Search for the cell housing the specified text and yield its (X, Y) center coordinate. 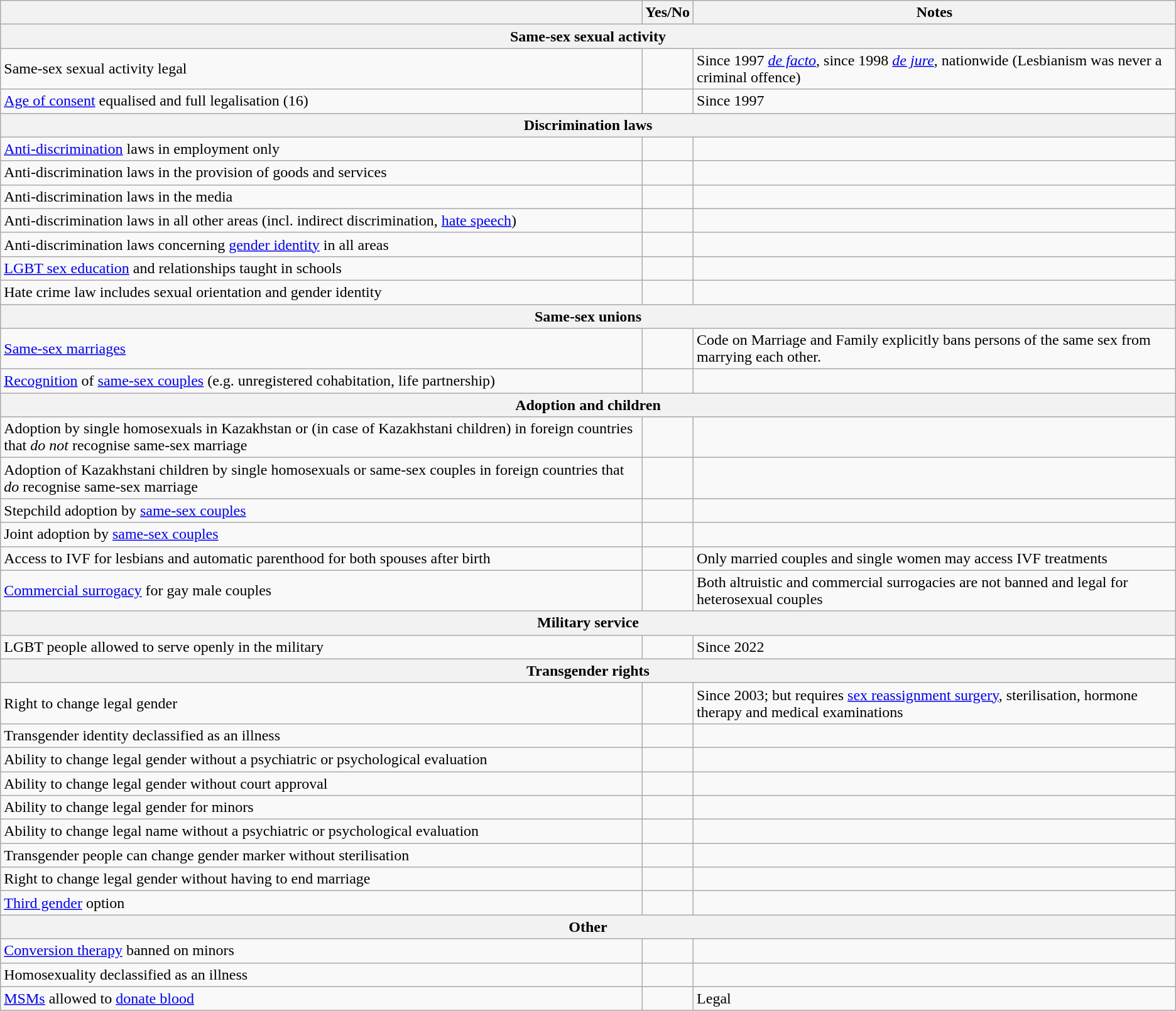
Same-sex sexual activity (588, 36)
Since 1997 de facto, since 1998 de jure, nationwide (Lesbianism was never a criminal offence) (935, 69)
Anti-discrimination laws in the media (322, 197)
Other (588, 927)
Anti-discrimination laws in the provision of goods and services (322, 173)
Transgender people can change gender marker without sterilisation (322, 855)
Both altruistic and commercial surrogacies are not banned and legal for heterosexual couples (935, 590)
Code on Marriage and Family explicitly bans persons of the same sex from marrying each other. (935, 349)
Same-sex marriages (322, 349)
Age of consent equalised and full legalisation (16) (322, 101)
MSMs allowed to donate blood (322, 998)
Commercial surrogacy for gay male couples (322, 590)
Hate crime law includes sexual orientation and gender identity (322, 292)
Stepchild adoption by same-sex couples (322, 511)
Same-sex unions (588, 316)
Ability to change legal name without a psychiatric or psychological evaluation (322, 831)
Ability to change legal gender without a psychiatric or psychological evaluation (322, 759)
Third gender option (322, 903)
Conversion therapy banned on minors (322, 951)
Anti-discrimination laws concerning gender identity in all areas (322, 244)
Joint adoption by same-sex couples (322, 534)
LGBT sex education and relationships taught in schools (322, 268)
Yes/No (668, 13)
Right to change legal gender (322, 703)
Transgender identity declassified as an illness (322, 735)
Anti-discrimination laws in employment only (322, 149)
Ability to change legal gender without court approval (322, 783)
Ability to change legal gender for minors (322, 808)
Since 2022 (935, 647)
Notes (935, 13)
Discrimination laws (588, 125)
Since 2003; but requires sex reassignment surgery, sterilisation, hormone therapy and medical examinations (935, 703)
Adoption of Kazakhstani children by single homosexuals or same-sex couples in foreign countries that do recognise same-sex marriage (322, 478)
Access to IVF for lesbians and automatic parenthood for both spouses after birth (322, 558)
Recognition of same-sex couples (e.g. unregistered cohabitation, life partnership) (322, 381)
Anti-discrimination laws in all other areas (incl. indirect discrimination, hate speech) (322, 220)
Homosexuality declassified as an illness (322, 975)
Military service (588, 623)
Right to change legal gender without having to end marriage (322, 879)
Since 1997 (935, 101)
Transgender rights (588, 671)
LGBT people allowed to serve openly in the military (322, 647)
Legal (935, 998)
Same-sex sexual activity legal (322, 69)
Adoption by single homosexuals in Kazakhstan or (in case of Kazakhstani children) in foreign countries that do not recognise same-sex marriage (322, 437)
Adoption and children (588, 405)
Only married couples and single women may access IVF treatments (935, 558)
